Return (x, y) of the center of cell containing provided text 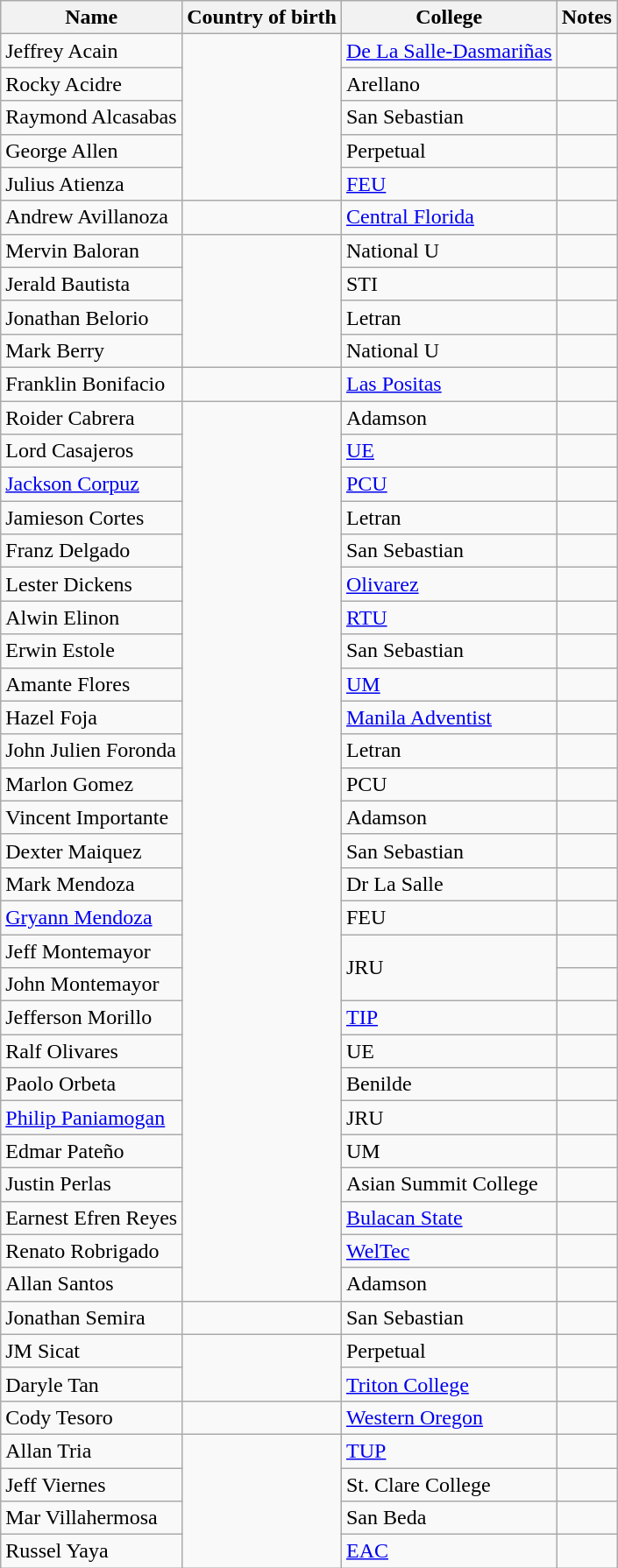
Vincent Importante (91, 817)
Philip Paniamogan (91, 1118)
San Beda (449, 1518)
Franklin Bonifacio (91, 384)
JM Sicat (91, 1351)
STI (449, 284)
Country of birth (262, 18)
Lester Dickens (91, 584)
Benilde (449, 1084)
Edmar Pateño (91, 1151)
TIP (449, 1018)
Gryann Mendoza (91, 917)
Jamieson Cortes (91, 518)
Franz Delgado (91, 551)
Julius Atienza (91, 184)
John Montemayor (91, 985)
Allan Santos (91, 1284)
Jonathan Belorio (91, 317)
Arellano (449, 84)
Name (91, 18)
Allan Tria (91, 1451)
Triton College (449, 1384)
Jeff Montemayor (91, 950)
De La Salle-Dasmariñas (449, 51)
EAC (449, 1551)
Central Florida (449, 217)
RTU (449, 618)
Raymond Alcasabas (91, 117)
George Allen (91, 151)
Alwin Elinon (91, 618)
Jackson Corpuz (91, 484)
Daryle Tan (91, 1384)
Andrew Avillanoza (91, 217)
Mar Villahermosa (91, 1518)
Erwin Estole (91, 651)
Hazel Foja (91, 717)
St. Clare College (449, 1485)
Dr La Salle (449, 884)
Jeffrey Acain (91, 51)
Jefferson Morillo (91, 1018)
Renato Robrigado (91, 1251)
Cody Tesoro (91, 1417)
WelTec (449, 1251)
Justin Perlas (91, 1184)
Amante Flores (91, 684)
Asian Summit College (449, 1184)
Jerald Bautista (91, 284)
Olivarez (449, 584)
Western Oregon (449, 1417)
Mark Berry (91, 350)
Paolo Orbeta (91, 1084)
Bulacan State (449, 1218)
Lord Casajeros (91, 451)
Marlon Gomez (91, 784)
Rocky Acidre (91, 84)
Ralf Olivares (91, 1051)
Earnest Efren Reyes (91, 1218)
Mark Mendoza (91, 884)
Manila Adventist (449, 717)
Russel Yaya (91, 1551)
Jonathan Semira (91, 1317)
Dexter Maiquez (91, 851)
Jeff Viernes (91, 1485)
TUP (449, 1451)
Roider Cabrera (91, 418)
Notes (586, 18)
Las Positas (449, 384)
John Julien Foronda (91, 751)
Mervin Baloran (91, 251)
College (449, 18)
